Locate the cell with the specified text and output its [X, Y] center coordinate. 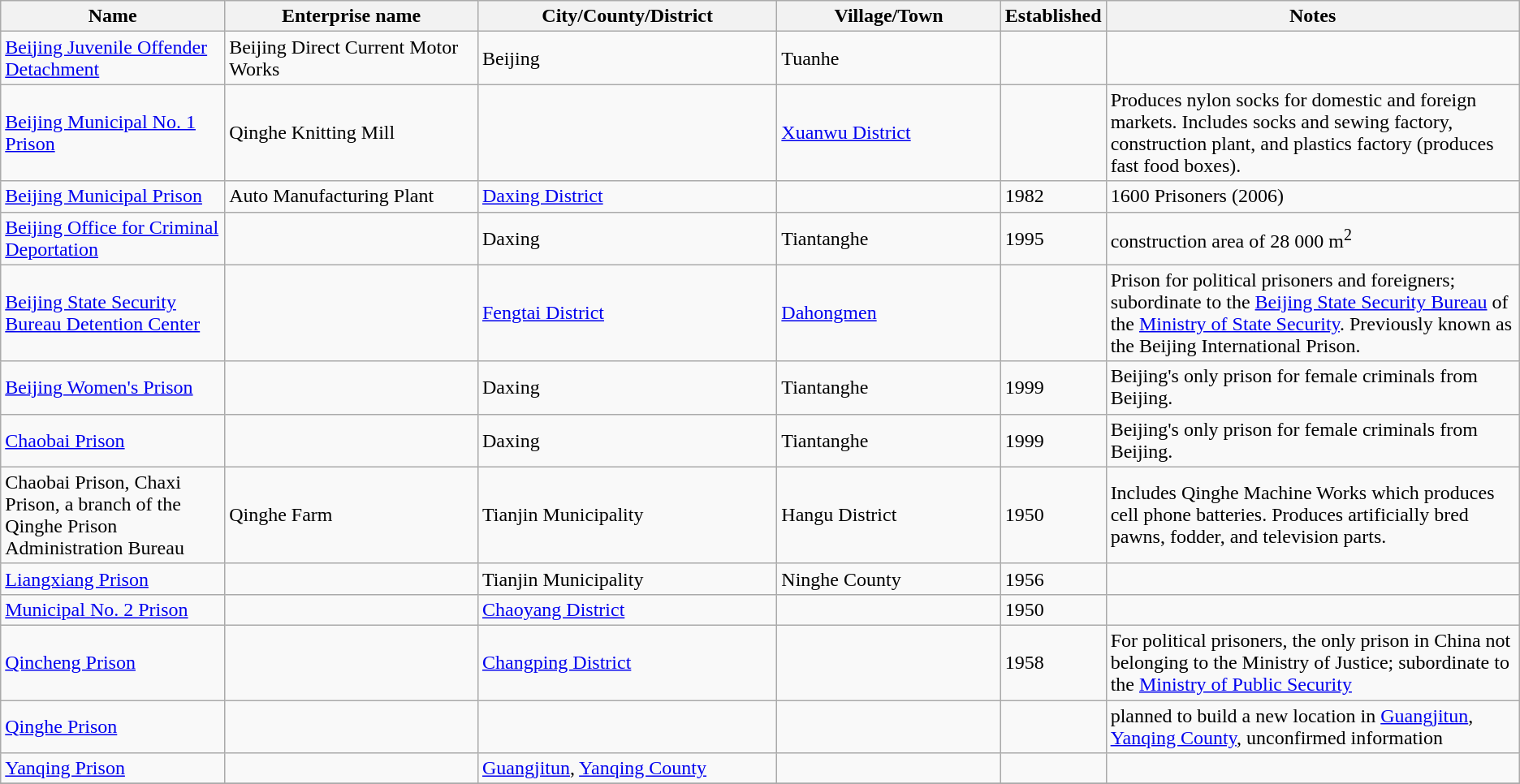
Qinghe Prison [113, 726]
Beijing Direct Current Motor Works [352, 58]
Daxing District [627, 196]
Qinghe Farm [352, 515]
planned to build a new location in Guangjitun, Yanqing County, unconfirmed information [1312, 726]
Beijing Office for Criminal Deportation [113, 239]
Ninghe County [888, 579]
Beijing Municipal No. 1 Prison [113, 133]
Tuanhe [888, 58]
1956 [1053, 579]
For political prisoners, the only prison in China not belonging to the Ministry of Justice; subordinate to the Ministry of Public Security [1312, 662]
1982 [1053, 196]
Auto Manufacturing Plant [352, 196]
1995 [1053, 239]
Municipal No. 2 Prison [113, 610]
City/County/District [627, 16]
Beijing Women's Prison [113, 388]
construction area of 28 000 m2 [1312, 239]
Beijing Municipal Prison [113, 196]
Fengtai District [627, 313]
Dahongmen [888, 313]
Chaobai Prison, Chaxi Prison, a branch of the Qinghe Prison Administration Bureau [113, 515]
Guangjitun, Yanqing County [627, 769]
Qincheng Prison [113, 662]
1600 Prisoners (2006) [1312, 196]
Includes Qinghe Machine Works which produces cell phone batteries. Produces artificially bred pawns, fodder, and television parts. [1312, 515]
Yanqing Prison [113, 769]
Beijing Juvenile Offender Detachment [113, 58]
Notes [1312, 16]
1958 [1053, 662]
Name [113, 16]
Chaobai Prison [113, 440]
Changping District [627, 662]
Qinghe Knitting Mill [352, 133]
Xuanwu District [888, 133]
Village/Town [888, 16]
Chaoyang District [627, 610]
Beijing State Security Bureau Detention Center [113, 313]
Hangu District [888, 515]
Beijing [627, 58]
Liangxiang Prison [113, 579]
Enterprise name [352, 16]
Established [1053, 16]
